Capture the cell that displays the provided text and extract its [X, Y] central coordinate. 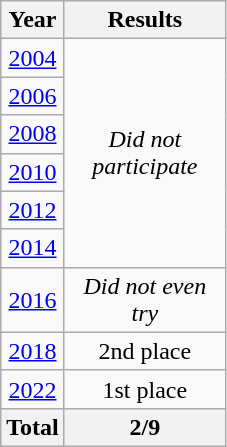
Results [144, 20]
2018 [33, 351]
2004 [33, 58]
2008 [33, 134]
Year [33, 20]
2022 [33, 389]
2016 [33, 300]
2006 [33, 96]
Did not even try [144, 300]
Total [33, 427]
2014 [33, 248]
Did not participate [144, 153]
2/9 [144, 427]
1st place [144, 389]
2012 [33, 210]
2010 [33, 172]
2nd place [144, 351]
